Detect which cell encompasses the target text, then output its (x, y) center coordinate. 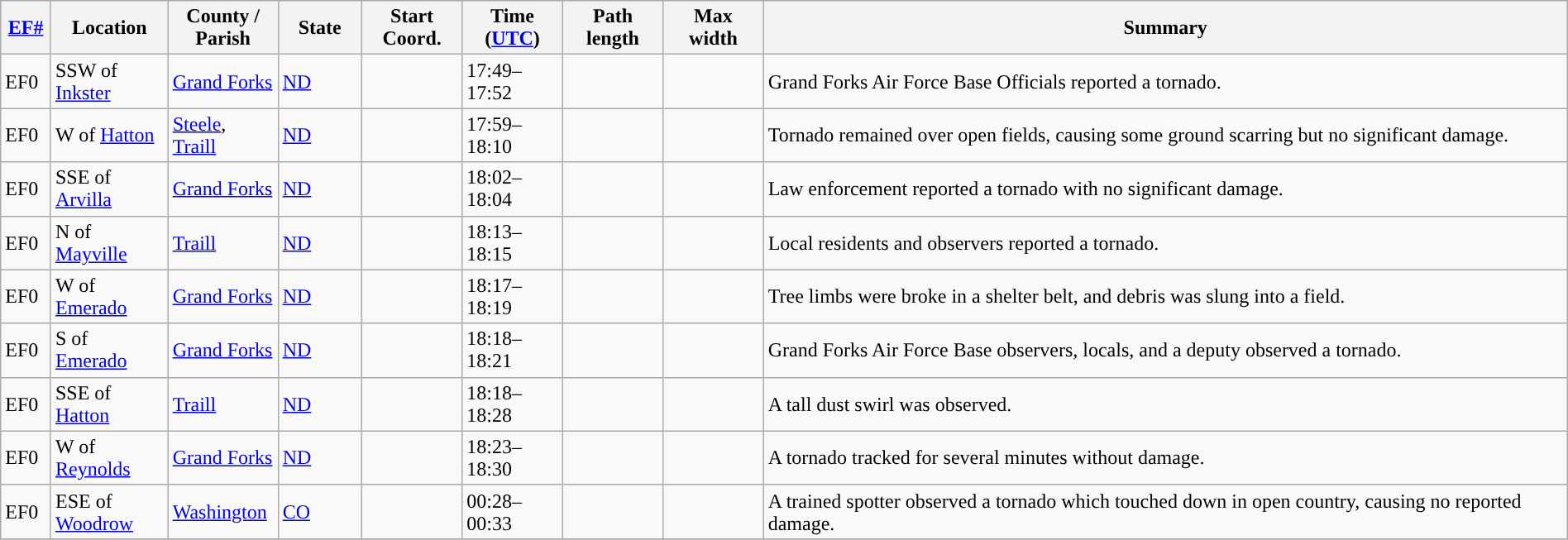
Path length (612, 28)
Time (UTC) (513, 28)
17:49–17:52 (513, 81)
18:13–18:15 (513, 243)
18:02–18:04 (513, 189)
SSE of Hatton (109, 404)
Washington (223, 511)
W of Emerado (109, 296)
17:59–18:10 (513, 136)
County / Parish (223, 28)
18:17–18:19 (513, 296)
A tornado tracked for several minutes without damage. (1165, 458)
18:23–18:30 (513, 458)
ESE of Woodrow (109, 511)
SSE of Arvilla (109, 189)
EF# (26, 28)
Max width (713, 28)
SSW of Inkster (109, 81)
S of Emerado (109, 351)
18:18–18:21 (513, 351)
18:18–18:28 (513, 404)
A trained spotter observed a tornado which touched down in open country, causing no reported damage. (1165, 511)
Grand Forks Air Force Base observers, locals, and a deputy observed a tornado. (1165, 351)
W of Reynolds (109, 458)
N of Mayville (109, 243)
Steele, Traill (223, 136)
Law enforcement reported a tornado with no significant damage. (1165, 189)
00:28–00:33 (513, 511)
Grand Forks Air Force Base Officials reported a tornado. (1165, 81)
Location (109, 28)
CO (319, 511)
Local residents and observers reported a tornado. (1165, 243)
Tree limbs were broke in a shelter belt, and debris was slung into a field. (1165, 296)
A tall dust swirl was observed. (1165, 404)
Start Coord. (412, 28)
Summary (1165, 28)
State (319, 28)
W of Hatton (109, 136)
Tornado remained over open fields, causing some ground scarring but no significant damage. (1165, 136)
